Locate the cell with the specified text and output its (x, y) center coordinate. 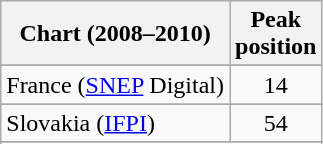
Chart (2008–2010) (116, 34)
14 (276, 85)
France (SNEP Digital) (116, 85)
54 (276, 123)
Peakposition (276, 34)
Slovakia (IFPI) (116, 123)
